Return (x, y) of the center of cell containing provided text 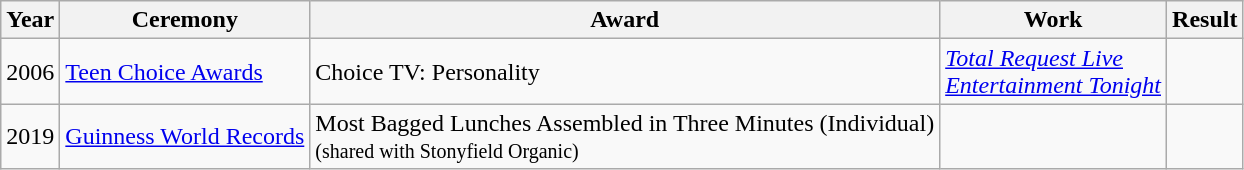
Year (30, 20)
Teen Choice Awards (185, 72)
Result (1205, 20)
Choice TV: Personality (625, 72)
Total Request LiveEntertainment Tonight (1054, 72)
2019 (30, 136)
Work (1054, 20)
Most Bagged Lunches Assembled in Three Minutes (Individual)(shared with Stonyfield Organic) (625, 136)
Award (625, 20)
Guinness World Records (185, 136)
2006 (30, 72)
Ceremony (185, 20)
